Provide the (x, y) coordinate of the cell's center where the given text is located.  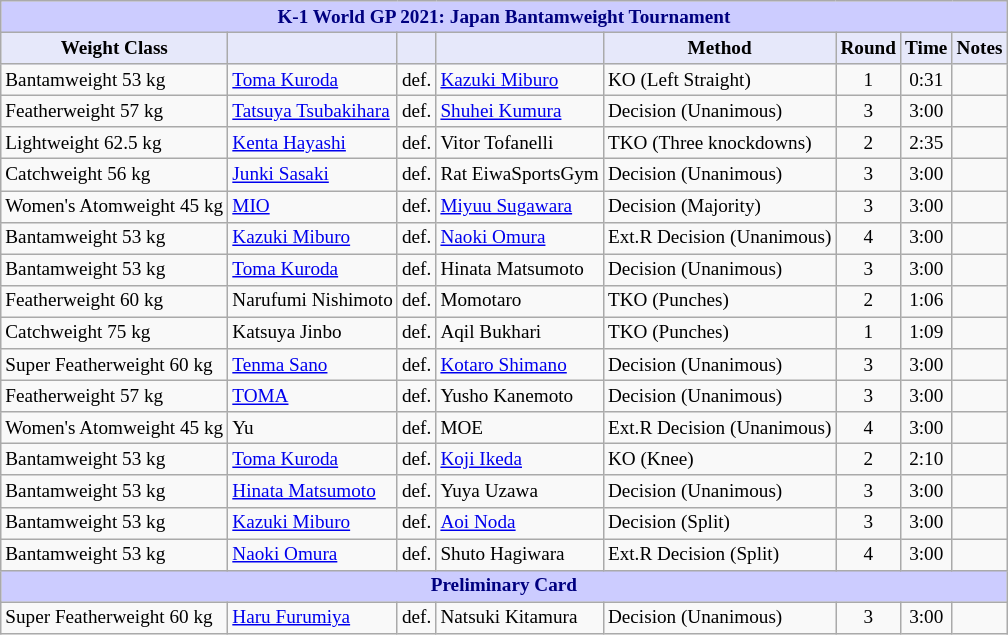
Featherweight 60 kg (114, 301)
Lightweight 62.5 kg (114, 143)
Catchweight 56 kg (114, 175)
Rat EiwaSportsGym (520, 175)
Yu (313, 428)
Decision (Split) (720, 523)
Weight Class (114, 48)
MIO (313, 206)
Kenta Hayashi (313, 143)
0:31 (926, 80)
Time (926, 48)
Notes (980, 48)
KO (Knee) (720, 460)
2:35 (926, 143)
Method (720, 48)
Catchweight 75 kg (114, 333)
Miyuu Sugawara (520, 206)
Haru Furumiya (313, 618)
Natsuki Kitamura (520, 618)
Momotaro (520, 301)
Vitor Tofanelli (520, 143)
1:09 (926, 333)
Yusho Kanemoto (520, 396)
Ext.R Decision (Split) (720, 554)
Shuhei Kumura (520, 111)
Round (868, 48)
K-1 World GP 2021: Japan Bantamweight Tournament (504, 17)
Aoi Noda (520, 523)
TOMA (313, 396)
Decision (Majority) (720, 206)
Kotaro Shimano (520, 365)
Katsuya Jinbo (313, 333)
Shuto Hagiwara (520, 554)
Koji Ikeda (520, 460)
Yuya Uzawa (520, 491)
Tenma Sano (313, 365)
TKO (Three knockdowns) (720, 143)
Aqil Bukhari (520, 333)
KO (Left Straight) (720, 80)
Narufumi Nishimoto (313, 301)
MOE (520, 428)
2:10 (926, 460)
Preliminary Card (504, 586)
Junki Sasaki (313, 175)
Tatsuya Tsubakihara (313, 111)
1:06 (926, 301)
